For the text-containing cell, return its midpoint in [X, Y] coordinate format. 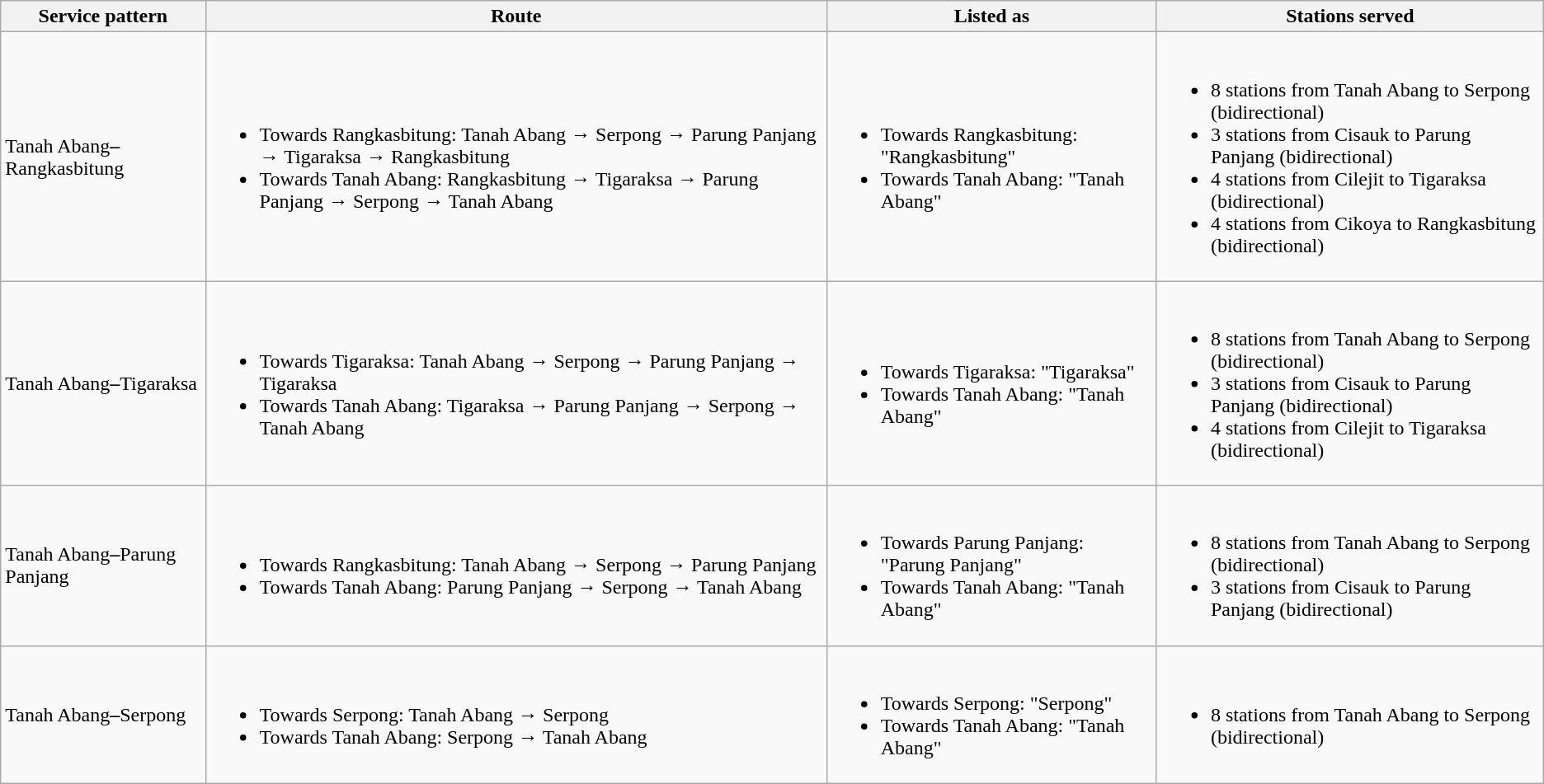
Stations served [1349, 16]
8 stations from Tanah Abang to Serpong (bidirectional) [1349, 714]
Route [516, 16]
Towards Rangkasbitung: Tanah Abang → Serpong → Parung PanjangTowards Tanah Abang: Parung Panjang → Serpong → Tanah Abang [516, 566]
8 stations from Tanah Abang to Serpong (bidirectional)3 stations from Cisauk to Parung Panjang (bidirectional) [1349, 566]
Towards Tigaraksa: "Tigaraksa"Towards Tanah Abang: "Tanah Abang" [991, 383]
Tanah Abang–Tigaraksa [103, 383]
Listed as [991, 16]
Tanah Abang–Serpong [103, 714]
Tanah Abang–Rangkasbitung [103, 157]
Towards Parung Panjang: "Parung Panjang"Towards Tanah Abang: "Tanah Abang" [991, 566]
Tanah Abang–Parung Panjang [103, 566]
Towards Rangkasbitung: "Rangkasbitung"Towards Tanah Abang: "Tanah Abang" [991, 157]
Towards Tigaraksa: Tanah Abang → Serpong → Parung Panjang → TigaraksaTowards Tanah Abang: Tigaraksa → Parung Panjang → Serpong → Tanah Abang [516, 383]
Towards Serpong: Tanah Abang → SerpongTowards Tanah Abang: Serpong → Tanah Abang [516, 714]
Service pattern [103, 16]
Towards Serpong: "Serpong"Towards Tanah Abang: "Tanah Abang" [991, 714]
